Output the (X, Y) coordinate of the center of the cell containing the given text.  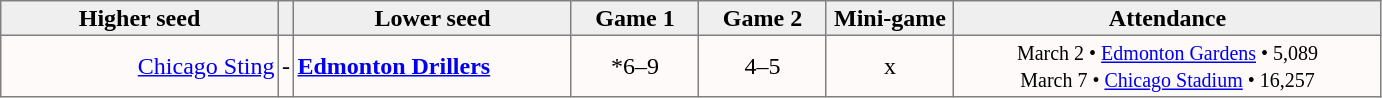
*6–9 (635, 66)
March 2 • Edmonton Gardens • 5,089 March 7 • Chicago Stadium • 16,257 (1168, 66)
Edmonton Drillers (433, 66)
Chicago Sting (140, 66)
Attendance (1168, 18)
Mini-game (890, 18)
Higher seed (140, 18)
4–5 (763, 66)
x (890, 66)
Lower seed (433, 18)
Game 2 (763, 18)
- (286, 66)
Game 1 (635, 18)
